Search for the cell housing the specified text and yield its [x, y] center coordinate. 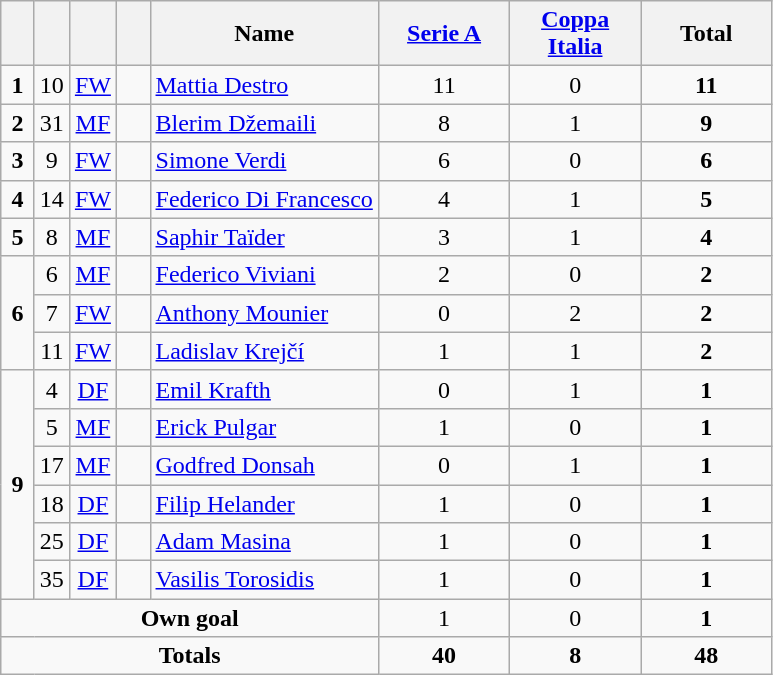
Ladislav Krejčí [264, 351]
Own goal [190, 618]
Totals [190, 656]
Godfred Donsah [264, 465]
18 [52, 503]
Filip Helander [264, 503]
48 [706, 656]
Emil Krafth [264, 389]
Simone Verdi [264, 161]
Vasilis Torosidis [264, 580]
Blerim Džemaili [264, 123]
Mattia Destro [264, 85]
10 [52, 85]
Anthony Mounier [264, 313]
17 [52, 465]
40 [444, 656]
14 [52, 199]
Saphir Taïder [264, 237]
Serie A [444, 34]
31 [52, 123]
Federico Di Francesco [264, 199]
Adam Masina [264, 542]
Coppa Italia [576, 34]
Federico Viviani [264, 275]
Erick Pulgar [264, 427]
25 [52, 542]
Name [264, 34]
35 [52, 580]
7 [52, 313]
Total [706, 34]
